Search for the cell housing the specified text and yield its [X, Y] center coordinate. 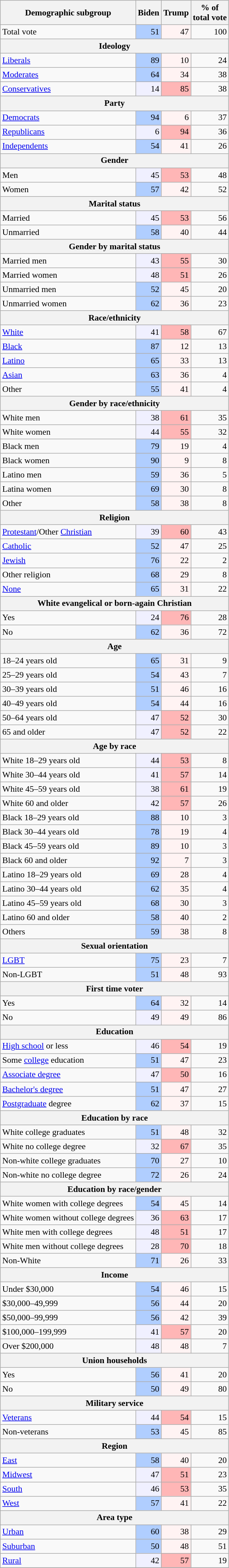
Education [115, 1032]
18–24 years old [68, 661]
Unmarried [68, 232]
88 [149, 818]
5 [210, 475]
Black 60 and older [68, 861]
Conservatives [68, 89]
Women [68, 189]
Men [68, 175]
$50,000–99,999 [68, 1318]
Liberals [68, 61]
East [68, 1461]
Black 30–44 years old [68, 832]
Biden [149, 13]
White evangelical or born-again Christian [115, 604]
Latino 30–44 years old [68, 889]
30–39 years old [68, 689]
12 [176, 346]
High school or less [68, 1046]
Union households [115, 1360]
Rural [68, 1560]
White 60 and older [68, 804]
50–64 years old [68, 718]
Latino [68, 361]
White women without college degrees [68, 1218]
White no college degree [68, 1146]
Total vote [68, 32]
White 18–29 years old [68, 761]
Urban [68, 1532]
75 [149, 961]
Region [115, 1446]
Married men [68, 261]
71 [149, 1261]
92 [149, 861]
Other religion [68, 575]
80 [210, 1389]
Midwest [68, 1475]
West [68, 1503]
65 and older [68, 732]
18 [210, 1246]
Suburban [68, 1546]
Area type [115, 1518]
86 [210, 1018]
Gender [115, 161]
Republicans [68, 132]
Trump [176, 13]
Religion [115, 518]
Married [68, 218]
Non-white college graduates [68, 1161]
White women [68, 432]
Education by race [115, 1118]
Race/ethnicity [115, 318]
Gender by race/ethnicity [115, 403]
34 [176, 75]
Moderates [68, 75]
Protestant/Other Christian [68, 532]
% oftotal vote [210, 13]
Black men [68, 446]
Non-LGBT [68, 975]
Over $200,000 [68, 1346]
White men with college degrees [68, 1232]
Education by race/gender [115, 1189]
Latino 60 and older [68, 918]
White college graduates [68, 1132]
78 [149, 832]
Latino 18–29 years old [68, 875]
South [68, 1489]
Latina women [68, 489]
$100,000–199,999 [68, 1332]
40–49 years old [68, 703]
White men without college degrees [68, 1246]
Ideology [115, 46]
Marital status [115, 204]
Unmarried men [68, 289]
Latino 45–59 years old [68, 903]
Catholic [68, 546]
100 [210, 32]
Income [115, 1275]
Non-veterans [68, 1432]
25 [210, 546]
Latino men [68, 475]
Sexual orientation [115, 946]
Demographic subgroup [68, 13]
87 [149, 346]
Democrats [68, 118]
90 [149, 461]
Under $30,000 [68, 1289]
Jewish [68, 561]
None [68, 589]
LGBT [68, 961]
Married women [68, 275]
Unmarried women [68, 304]
Gender by marital status [115, 246]
White [68, 332]
First time voter [115, 989]
White 45–59 years old [68, 789]
Independents [68, 146]
Asian [68, 375]
25–29 years old [68, 675]
Some college education [68, 1060]
Others [68, 932]
White 30–44 years old [68, 775]
79 [149, 446]
Age by race [115, 746]
White women with college degrees [68, 1203]
Black 18–29 years old [68, 818]
Black [68, 346]
Veterans [68, 1418]
Bachelor's degree [68, 1089]
Party [115, 103]
White men [68, 418]
$30,000–49,999 [68, 1303]
Associate degree [68, 1075]
93 [210, 975]
Military service [115, 1404]
Black women [68, 461]
Non-White [68, 1261]
Black 45–59 years old [68, 846]
Postgraduate degree [68, 1104]
Age [115, 646]
Non-white no college degree [68, 1175]
